From the cell containing the given text, extract its center point as [X, Y] coordinate. 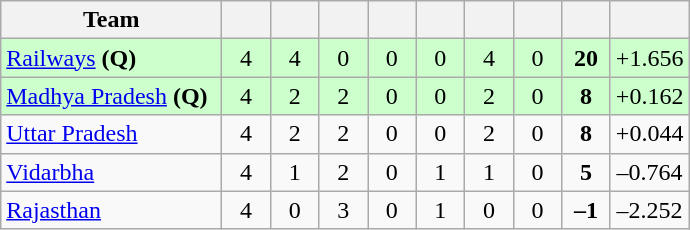
+0.044 [650, 134]
Team [112, 20]
Uttar Pradesh [112, 134]
–1 [586, 210]
+0.162 [650, 96]
20 [586, 58]
5 [586, 172]
3 [344, 210]
Madhya Pradesh (Q) [112, 96]
–0.764 [650, 172]
Vidarbha [112, 172]
+1.656 [650, 58]
–2.252 [650, 210]
Railways (Q) [112, 58]
Rajasthan [112, 210]
